Provide the [X, Y] coordinate of the cell's center where the given text is located.  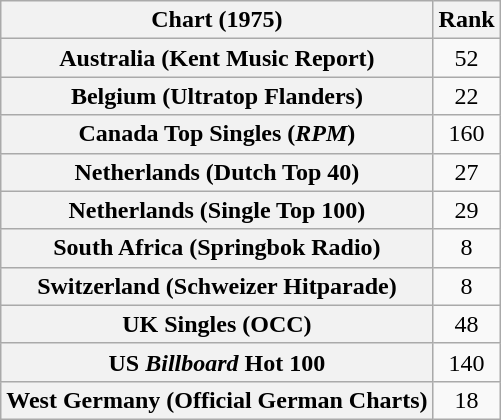
18 [466, 400]
Chart (1975) [217, 20]
Canada Top Singles (RPM) [217, 134]
Belgium (Ultratop Flanders) [217, 96]
South Africa (Springbok Radio) [217, 248]
48 [466, 324]
22 [466, 96]
140 [466, 362]
UK Singles (OCC) [217, 324]
US Billboard Hot 100 [217, 362]
29 [466, 210]
52 [466, 58]
West Germany (Official German Charts) [217, 400]
160 [466, 134]
27 [466, 172]
Australia (Kent Music Report) [217, 58]
Rank [466, 20]
Switzerland (Schweizer Hitparade) [217, 286]
Netherlands (Dutch Top 40) [217, 172]
Netherlands (Single Top 100) [217, 210]
